Return [x, y] of the center of cell containing provided text 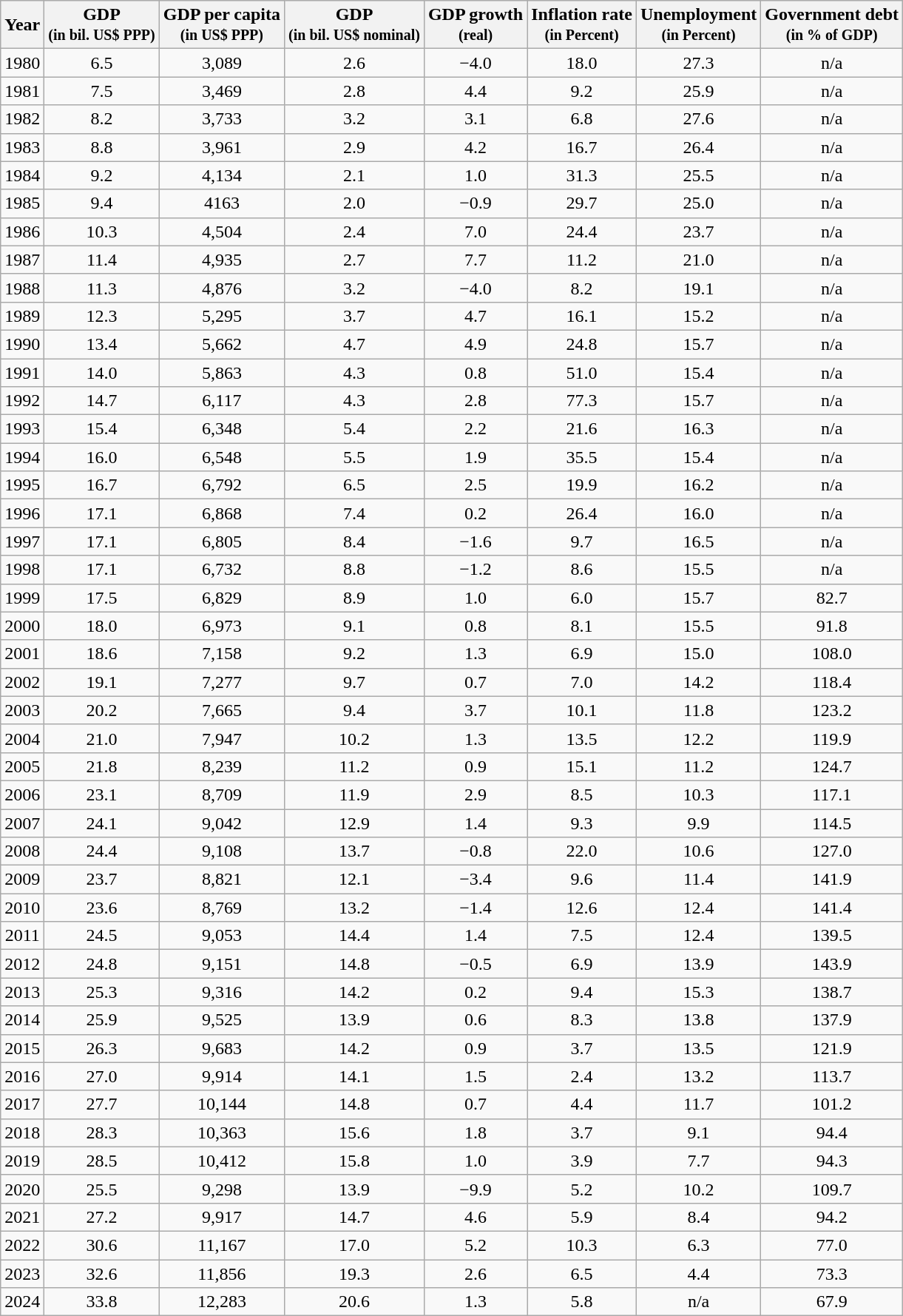
16.2 [698, 485]
2024 [22, 1302]
6,973 [222, 626]
10,363 [222, 1133]
5,662 [222, 344]
73.3 [832, 1273]
9,525 [222, 1020]
1986 [22, 232]
141.4 [832, 908]
6,792 [222, 485]
10.1 [582, 710]
9,316 [222, 992]
13.7 [355, 851]
5,295 [222, 316]
26.3 [102, 1048]
2019 [22, 1161]
139.5 [832, 936]
108.0 [832, 654]
6,348 [222, 429]
5.8 [582, 1302]
6,829 [222, 598]
27.7 [102, 1104]
15.6 [355, 1133]
2005 [22, 766]
12.2 [698, 738]
2001 [22, 654]
2009 [22, 880]
27.6 [698, 119]
31.3 [582, 175]
4.6 [475, 1217]
2006 [22, 794]
9,151 [222, 964]
5.4 [355, 429]
7,665 [222, 710]
23.6 [102, 908]
Year [22, 25]
21.8 [102, 766]
94.3 [832, 1161]
67.9 [832, 1302]
1981 [22, 91]
−1.2 [475, 570]
3,961 [222, 147]
4,134 [222, 175]
13.8 [698, 1020]
2.5 [475, 485]
1993 [22, 429]
17.0 [355, 1245]
119.9 [832, 738]
−3.4 [475, 880]
15.2 [698, 316]
2017 [22, 1104]
2.0 [355, 203]
12.3 [102, 316]
22.0 [582, 851]
7,947 [222, 738]
23.1 [102, 794]
−0.5 [475, 964]
9,683 [222, 1048]
109.7 [832, 1189]
12,283 [222, 1302]
29.7 [582, 203]
1982 [22, 119]
14.1 [355, 1076]
6,732 [222, 570]
25.0 [698, 203]
28.3 [102, 1133]
9.3 [582, 823]
19.9 [582, 485]
1.9 [475, 457]
33.8 [102, 1302]
117.1 [832, 794]
1987 [22, 260]
−0.8 [475, 851]
1980 [22, 63]
35.5 [582, 457]
9.6 [582, 880]
1988 [22, 288]
GDP per capita (in US$ PPP) [222, 25]
8,709 [222, 794]
24.5 [102, 936]
113.7 [832, 1076]
Unemployment (in Percent) [698, 25]
1994 [22, 457]
3,733 [222, 119]
6,117 [222, 401]
3.9 [582, 1161]
27.3 [698, 63]
6,805 [222, 541]
15.8 [355, 1161]
10,412 [222, 1161]
−0.9 [475, 203]
15.0 [698, 654]
2004 [22, 738]
0.6 [475, 1020]
2.1 [355, 175]
114.5 [832, 823]
2014 [22, 1020]
4,504 [222, 232]
2018 [22, 1133]
20.2 [102, 710]
−1.4 [475, 908]
12.6 [582, 908]
7,277 [222, 682]
25.3 [102, 992]
3,469 [222, 91]
1997 [22, 541]
7,158 [222, 654]
118.4 [832, 682]
2015 [22, 1048]
1999 [22, 598]
94.4 [832, 1133]
10.6 [698, 851]
11,856 [222, 1273]
77.3 [582, 401]
137.9 [832, 1020]
14.4 [355, 936]
2011 [22, 936]
7.4 [355, 513]
2008 [22, 851]
4.2 [475, 147]
1996 [22, 513]
16.5 [698, 541]
1985 [22, 203]
10,144 [222, 1104]
2.2 [475, 429]
27.2 [102, 1217]
11.3 [102, 288]
12.1 [355, 880]
16.3 [698, 429]
1990 [22, 344]
GDP (in bil. US$ nominal) [355, 25]
2020 [22, 1189]
17.5 [102, 598]
15.1 [582, 766]
9,042 [222, 823]
8,239 [222, 766]
−1.6 [475, 541]
1984 [22, 175]
2010 [22, 908]
−9.9 [475, 1189]
8.1 [582, 626]
18.6 [102, 654]
11,167 [222, 1245]
Inflation rate (in Percent) [582, 25]
5.9 [582, 1217]
91.8 [832, 626]
16.1 [582, 316]
4,935 [222, 260]
6,548 [222, 457]
9.9 [698, 823]
8.9 [355, 598]
2022 [22, 1245]
1.5 [475, 1076]
9,914 [222, 1076]
138.7 [832, 992]
4.9 [475, 344]
1983 [22, 147]
9,298 [222, 1189]
21.6 [582, 429]
5.5 [355, 457]
82.7 [832, 598]
15.3 [698, 992]
1998 [22, 570]
GDP growth (real) [475, 25]
1.8 [475, 1133]
GDP (in bil. US$ PPP) [102, 25]
2013 [22, 992]
Government debt (in % of GDP) [832, 25]
13.4 [102, 344]
1989 [22, 316]
20.6 [355, 1302]
101.2 [832, 1104]
19.3 [355, 1273]
1991 [22, 372]
8.6 [582, 570]
1995 [22, 485]
32.6 [102, 1273]
9,053 [222, 936]
2021 [22, 1217]
6,868 [222, 513]
6.3 [698, 1245]
141.9 [832, 880]
27.0 [102, 1076]
1992 [22, 401]
8.3 [582, 1020]
2000 [22, 626]
51.0 [582, 372]
8,821 [222, 880]
8.5 [582, 794]
11.7 [698, 1104]
3,089 [222, 63]
121.9 [832, 1048]
143.9 [832, 964]
2003 [22, 710]
24.1 [102, 823]
124.7 [832, 766]
28.5 [102, 1161]
11.9 [355, 794]
14.0 [102, 372]
4,876 [222, 288]
2.7 [355, 260]
2016 [22, 1076]
127.0 [832, 851]
2007 [22, 823]
2012 [22, 964]
2002 [22, 682]
11.8 [698, 710]
30.6 [102, 1245]
2023 [22, 1273]
77.0 [832, 1245]
4163 [222, 203]
6.0 [582, 598]
123.2 [832, 710]
8,769 [222, 908]
12.9 [355, 823]
6.8 [582, 119]
9,108 [222, 851]
3.1 [475, 119]
5,863 [222, 372]
94.2 [832, 1217]
9,917 [222, 1217]
